Scan for the cell matching the given text and deliver its [x, y] coordinate at center. 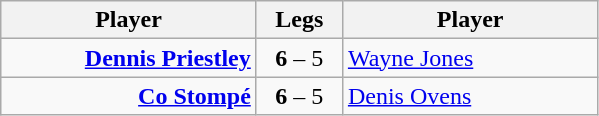
Dennis Priestley [129, 58]
Denis Ovens [470, 96]
Wayne Jones [470, 58]
Co Stompé [129, 96]
Legs [299, 20]
